Detect which cell encompasses the target text, then output its [x, y] center coordinate. 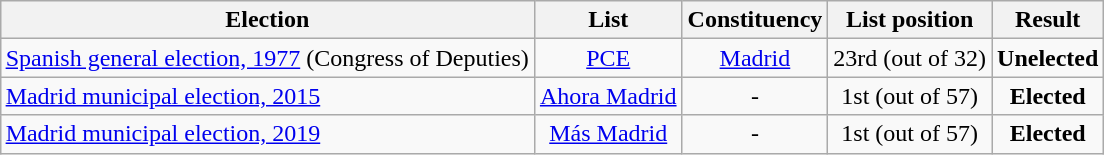
PCE [608, 58]
List position [910, 20]
List [608, 20]
Spanish general election, 1977 (Congress of Deputies) [267, 58]
Unelected [1048, 58]
Madrid municipal election, 2019 [267, 134]
23rd (out of 32) [910, 58]
Ahora Madrid [608, 96]
Constituency [755, 20]
Result [1048, 20]
Madrid municipal election, 2015 [267, 96]
Más Madrid [608, 134]
Madrid [755, 58]
Election [267, 20]
